Return [X, Y] of the center of cell containing provided text 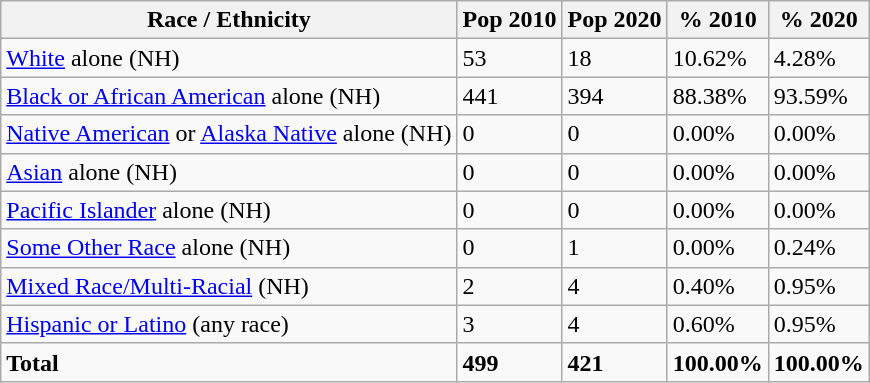
2 [510, 286]
93.59% [818, 96]
4.28% [818, 58]
Hispanic or Latino (any race) [229, 324]
% 2010 [718, 20]
Total [229, 362]
Race / Ethnicity [229, 20]
394 [614, 96]
441 [510, 96]
Pop 2010 [510, 20]
88.38% [718, 96]
0.24% [818, 248]
1 [614, 248]
Mixed Race/Multi-Racial (NH) [229, 286]
421 [614, 362]
0.40% [718, 286]
Some Other Race alone (NH) [229, 248]
Native American or Alaska Native alone (NH) [229, 134]
0.60% [718, 324]
Black or African American alone (NH) [229, 96]
Pop 2020 [614, 20]
% 2020 [818, 20]
3 [510, 324]
White alone (NH) [229, 58]
10.62% [718, 58]
Pacific Islander alone (NH) [229, 210]
53 [510, 58]
Asian alone (NH) [229, 172]
499 [510, 362]
18 [614, 58]
